Return the (x, y) coordinate for the center point of the cell that contains the specified text.  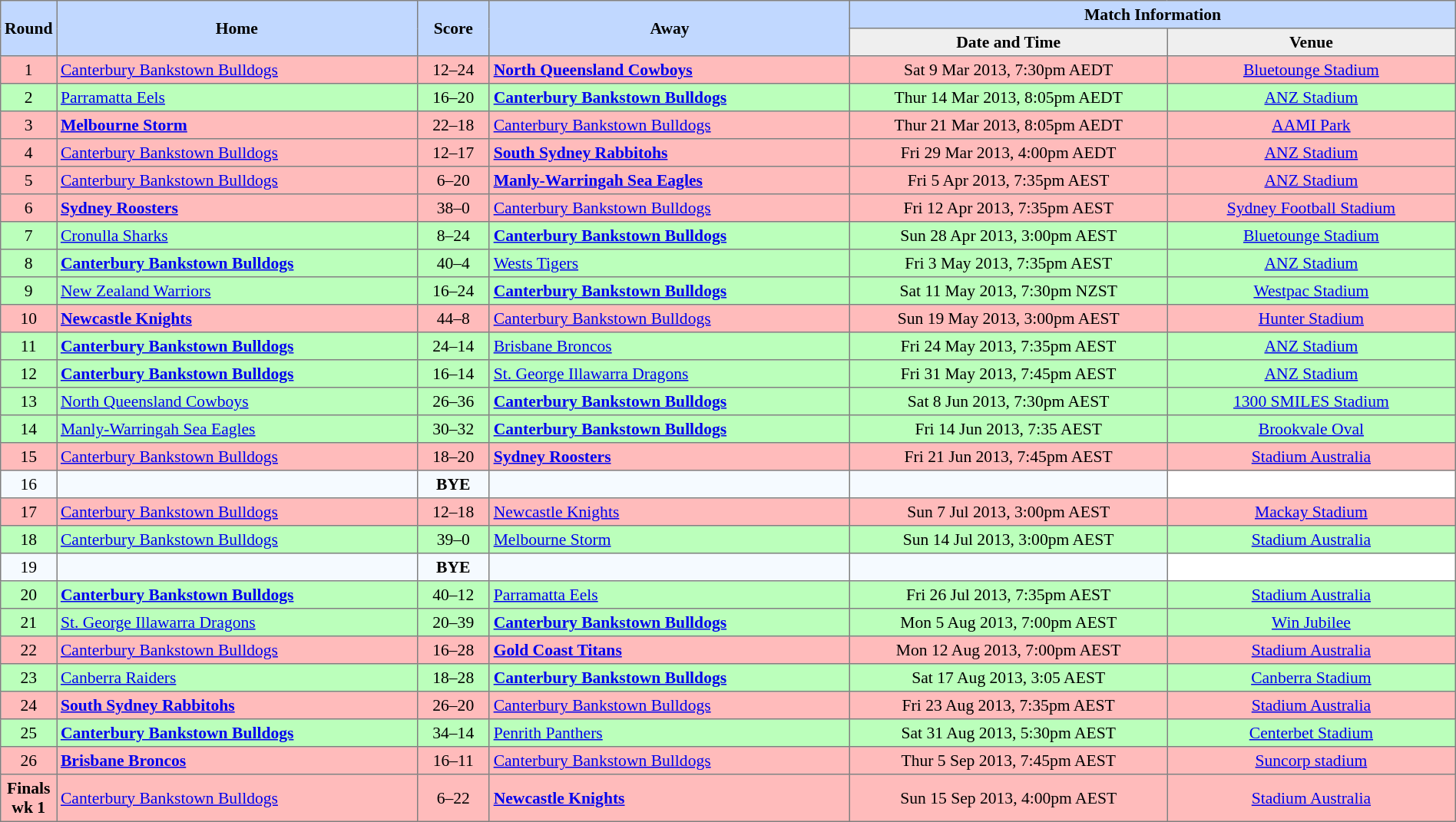
Sun 14 Jul 2013, 3:00pm AEST (1009, 540)
20 (29, 595)
22–18 (453, 125)
Penrith Panthers (670, 733)
Match Information (1153, 15)
Fri 29 Mar 2013, 4:00pm AEDT (1009, 153)
Fri 26 Jul 2013, 7:35pm AEST (1009, 595)
Brookvale Oval (1312, 429)
34–14 (453, 733)
Sun 19 May 2013, 3:00pm AEST (1009, 319)
15 (29, 457)
Sydney Football Stadium (1312, 208)
6–22 (453, 798)
8–24 (453, 236)
9 (29, 291)
Sat 17 Aug 2013, 3:05 AEST (1009, 678)
12–18 (453, 512)
22 (29, 650)
39–0 (453, 540)
7 (29, 236)
Sun 28 Apr 2013, 3:00pm AEST (1009, 236)
Round (29, 28)
Score (453, 28)
20–39 (453, 622)
Venue (1312, 42)
21 (29, 622)
19 (29, 567)
Sun 15 Sep 2013, 4:00pm AEST (1009, 798)
18 (29, 540)
4 (29, 153)
Suncorp stadium (1312, 761)
Away (670, 28)
1 (29, 70)
Fri 21 Jun 2013, 7:45pm AEST (1009, 457)
AAMI Park (1312, 125)
25 (29, 733)
16–11 (453, 761)
40–4 (453, 263)
Thur 14 Mar 2013, 8:05pm AEDT (1009, 97)
30–32 (453, 429)
Gold Coast Titans (670, 650)
Fri 24 May 2013, 7:35pm AEST (1009, 346)
18–20 (453, 457)
Mackay Stadium (1312, 512)
16–14 (453, 374)
26–20 (453, 705)
Sat 8 Jun 2013, 7:30pm AEST (1009, 401)
26 (29, 761)
18–28 (453, 678)
12 (29, 374)
Canberra Stadium (1312, 678)
Thur 21 Mar 2013, 8:05pm AEDT (1009, 125)
Centerbet Stadium (1312, 733)
16–24 (453, 291)
1300 SMILES Stadium (1312, 401)
26–36 (453, 401)
Hunter Stadium (1312, 319)
23 (29, 678)
Canberra Raiders (237, 678)
Date and Time (1009, 42)
Sat 31 Aug 2013, 5:30pm AEST (1009, 733)
Sun 7 Jul 2013, 3:00pm AEST (1009, 512)
17 (29, 512)
14 (29, 429)
Cronulla Sharks (237, 236)
12–17 (453, 153)
Fri 31 May 2013, 7:45pm AEST (1009, 374)
Win Jubilee (1312, 622)
6–20 (453, 180)
Fri 14 Jun 2013, 7:35 AEST (1009, 429)
Fri 5 Apr 2013, 7:35pm AEST (1009, 180)
16–20 (453, 97)
3 (29, 125)
12–24 (453, 70)
38–0 (453, 208)
13 (29, 401)
Westpac Stadium (1312, 291)
44–8 (453, 319)
16 (29, 484)
40–12 (453, 595)
10 (29, 319)
11 (29, 346)
Fri 12 Apr 2013, 7:35pm AEST (1009, 208)
Sat 9 Mar 2013, 7:30pm AEDT (1009, 70)
Finals wk 1 (29, 798)
Home (237, 28)
Fri 3 May 2013, 7:35pm AEST (1009, 263)
24–14 (453, 346)
2 (29, 97)
New Zealand Warriors (237, 291)
Mon 12 Aug 2013, 7:00pm AEST (1009, 650)
Sat 11 May 2013, 7:30pm NZST (1009, 291)
Mon 5 Aug 2013, 7:00pm AEST (1009, 622)
Thur 5 Sep 2013, 7:45pm AEST (1009, 761)
8 (29, 263)
Fri 23 Aug 2013, 7:35pm AEST (1009, 705)
Wests Tigers (670, 263)
16–28 (453, 650)
5 (29, 180)
24 (29, 705)
6 (29, 208)
